Return the (X, Y) coordinate for the center point of the cell that contains the specified text.  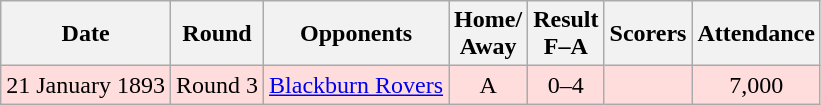
0–4 (566, 85)
Opponents (356, 34)
Blackburn Rovers (356, 85)
Round 3 (216, 85)
21 January 1893 (86, 85)
Scorers (648, 34)
A (488, 85)
Date (86, 34)
7,000 (756, 85)
Round (216, 34)
Attendance (756, 34)
Home/Away (488, 34)
ResultF–A (566, 34)
